Determine the [x, y] coordinate at the center of the cell enclosing the given text.  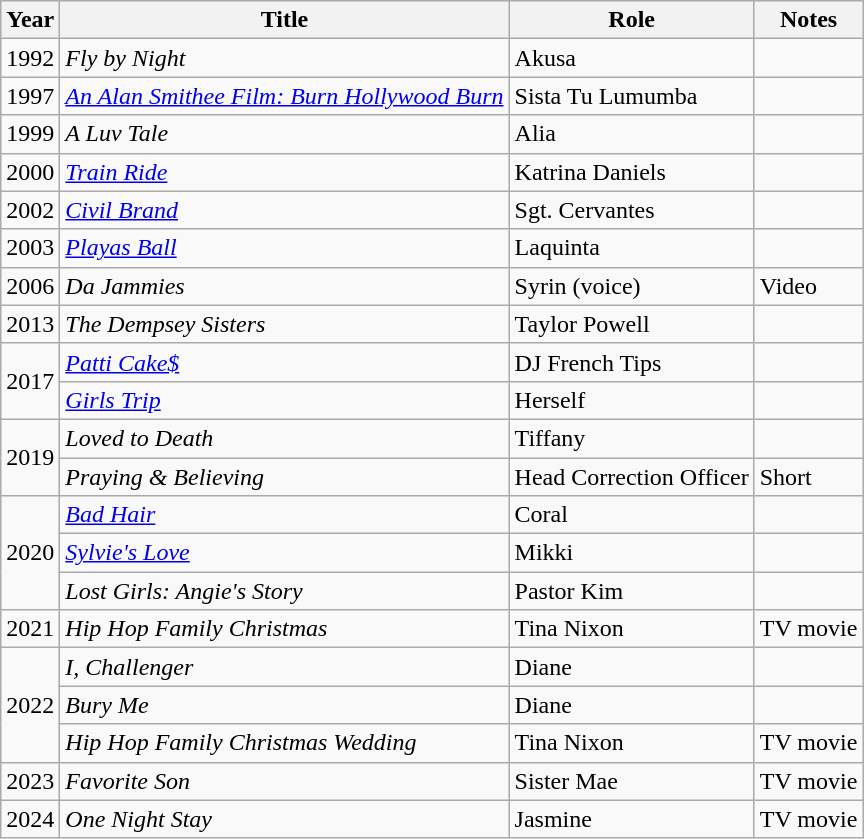
Sister Mae [632, 781]
1999 [30, 134]
2024 [30, 819]
2000 [30, 172]
Mikki [632, 553]
The Dempsey Sisters [284, 324]
Civil Brand [284, 210]
2020 [30, 553]
1997 [30, 96]
Pastor Kim [632, 591]
Playas Ball [284, 248]
Syrin (voice) [632, 286]
Hip Hop Family Christmas [284, 629]
Bad Hair [284, 515]
Sylvie's Love [284, 553]
Akusa [632, 58]
I, Challenger [284, 667]
Girls Trip [284, 400]
2006 [30, 286]
2019 [30, 457]
Alia [632, 134]
Sgt. Cervantes [632, 210]
Role [632, 20]
Hip Hop Family Christmas Wedding [284, 743]
Train Ride [284, 172]
Year [30, 20]
2023 [30, 781]
Katrina Daniels [632, 172]
Da Jammies [284, 286]
Coral [632, 515]
Video [808, 286]
One Night Stay [284, 819]
Favorite Son [284, 781]
DJ French Tips [632, 362]
2013 [30, 324]
Jasmine [632, 819]
Head Correction Officer [632, 477]
Bury Me [284, 705]
Praying & Believing [284, 477]
Short [808, 477]
2021 [30, 629]
2017 [30, 381]
A Luv Tale [284, 134]
Fly by Night [284, 58]
Notes [808, 20]
Sista Tu Lumumba [632, 96]
An Alan Smithee Film: Burn Hollywood Burn [284, 96]
Taylor Powell [632, 324]
Herself [632, 400]
Patti Cake$ [284, 362]
Title [284, 20]
2002 [30, 210]
1992 [30, 58]
Loved to Death [284, 438]
Tiffany [632, 438]
2003 [30, 248]
Lost Girls: Angie's Story [284, 591]
Laquinta [632, 248]
2022 [30, 705]
